Pinpoint the cell where the given text exists, returning its (x, y) midpoint coordinate. 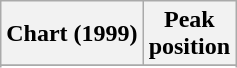
Peakposition (189, 34)
Chart (1999) (72, 34)
